Provide the (X, Y) coordinate of the cell's center where the given text is located.  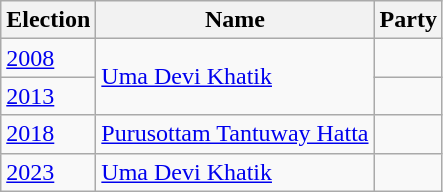
Purusottam Tantuway Hatta (235, 134)
Name (235, 20)
2018 (48, 134)
2008 (48, 58)
2013 (48, 96)
Party (408, 20)
2023 (48, 172)
Election (48, 20)
